Capture the cell that displays the provided text and extract its (x, y) central coordinate. 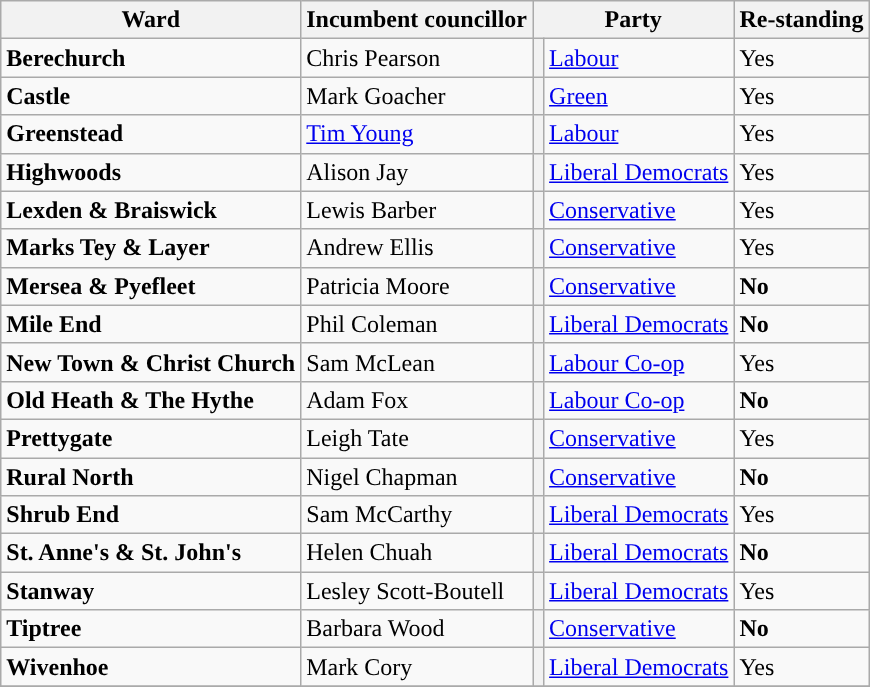
Mersea & Pyefleet (151, 286)
Greenstead (151, 134)
Helen Chuah (417, 553)
New Town & Christ Church (151, 362)
Re-standing (802, 20)
Tiptree (151, 629)
Shrub End (151, 515)
Tim Young (417, 134)
Leigh Tate (417, 438)
Andrew Ellis (417, 248)
Mark Cory (417, 667)
Ward (151, 20)
Alison Jay (417, 172)
Mile End (151, 324)
Sam McCarthy (417, 515)
Incumbent councillor (417, 20)
Adam Fox (417, 400)
Highwoods (151, 172)
Nigel Chapman (417, 477)
St. Anne's & St. John's (151, 553)
Lewis Barber (417, 210)
Marks Tey & Layer (151, 248)
Lesley Scott-Boutell (417, 591)
Old Heath & The Hythe (151, 400)
Chris Pearson (417, 58)
Castle (151, 96)
Patricia Moore (417, 286)
Mark Goacher (417, 96)
Wivenhoe (151, 667)
Phil Coleman (417, 324)
Stanway (151, 591)
Lexden & Braiswick (151, 210)
Party (632, 20)
Berechurch (151, 58)
Barbara Wood (417, 629)
Sam McLean (417, 362)
Prettygate (151, 438)
Rural North (151, 477)
Green (639, 96)
